Locate the cell with the specified text and output its [x, y] center coordinate. 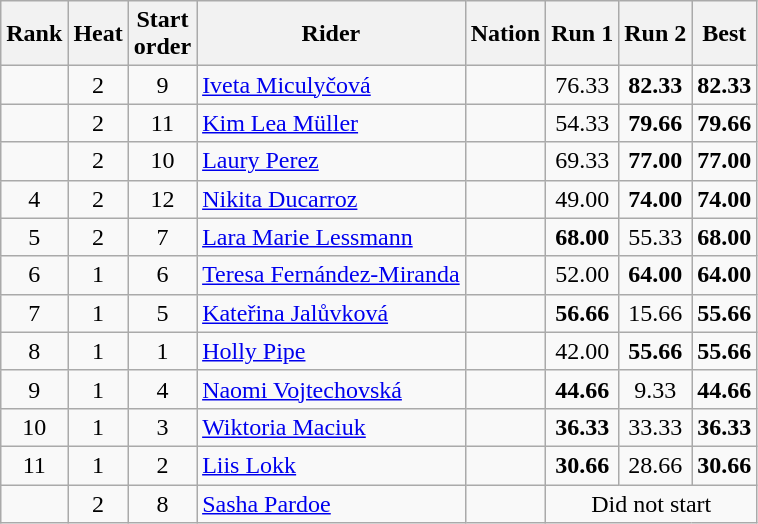
Startorder [162, 34]
Kateřina Jalůvková [332, 313]
Holly Pipe [332, 351]
49.00 [582, 199]
15.66 [656, 313]
55.33 [656, 237]
Did not start [652, 503]
Iveta Miculyčová [332, 85]
Sasha Pardoe [332, 503]
56.66 [582, 313]
28.66 [656, 465]
9.33 [656, 389]
Liis Lokk [332, 465]
12 [162, 199]
Rank [34, 34]
Heat [98, 34]
Nikita Ducarroz [332, 199]
Rider [332, 34]
54.33 [582, 123]
Best [724, 34]
Kim Lea Müller [332, 123]
Wiktoria Maciuk [332, 427]
33.33 [656, 427]
Nation [505, 34]
Teresa Fernández-Miranda [332, 275]
Run 2 [656, 34]
76.33 [582, 85]
69.33 [582, 161]
52.00 [582, 275]
3 [162, 427]
Laury Perez [332, 161]
Run 1 [582, 34]
Lara Marie Lessmann [332, 237]
42.00 [582, 351]
Naomi Vojtechovská [332, 389]
